Determine the (x, y) coordinate at the center of the cell enclosing the given text.  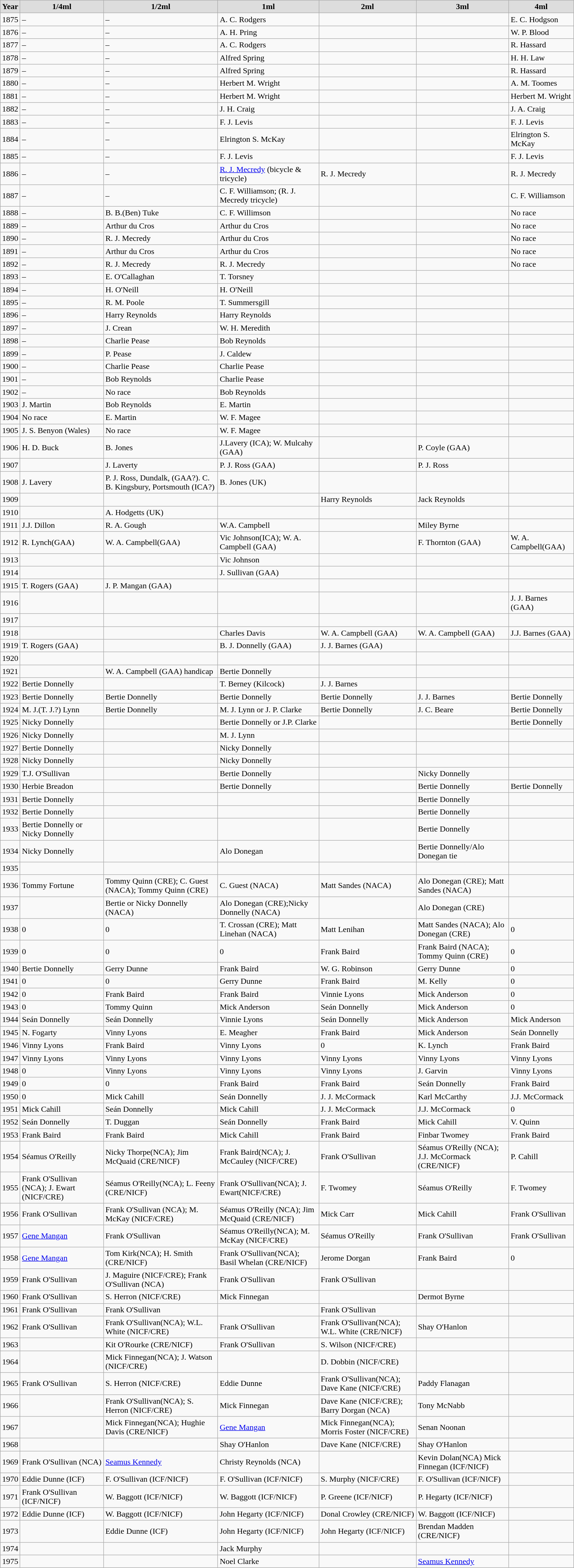
Frank O'Sullivan(NCA); W.L. White (NICF/CRE) (161, 1327)
1889 (10, 226)
B. Jones (UK) (268, 482)
Frank O'Sullivan (NCA); M. McKay (NICF/CRE) (161, 1214)
1878 (10, 58)
Alo Donegan (CRE);Nicky Donnelly (NACA) (268, 908)
Frank Baird (NACA); Tommy Quinn (CRE) (463, 951)
J. Laverty (161, 465)
1948 (10, 1071)
S. Wilson (NICF/CRE) (367, 1344)
1954 (10, 1157)
1883 (10, 122)
1927 (10, 748)
1942 (10, 994)
1964 (10, 1361)
1876 (10, 32)
1963 (10, 1344)
H. H. Law (541, 58)
1949 (10, 1084)
1893 (10, 277)
1968 (10, 1445)
1958 (10, 1258)
Frank O'Sullivan(NCA); Dave Kane (NICF/CRE) (367, 1384)
P. J. Ross, Dundalk, (GAA?). C. B. Kingsbury, Portsmouth (ICA?) (161, 482)
T. Duggan (161, 1122)
Jack Reynolds (463, 500)
Frank O'Sullivan (ICF/NICF) (62, 1496)
Senan Noonan (463, 1427)
Bertie Donnelly or J.P. Clarke (268, 722)
1910 (10, 512)
A. Hodgetts (UK) (161, 512)
Brendan Madden (CRE/NICF) (463, 1531)
1902 (10, 392)
1929 (10, 773)
1/2ml (161, 7)
J. A. Craig (541, 109)
W. H. Meredith (268, 328)
Finbar Twomey (463, 1135)
1955 (10, 1188)
T. Torsney (268, 277)
4ml (541, 7)
3ml (463, 7)
Mick Finnegan(NCA); Morris Foster (NICF/CRE) (367, 1427)
1913 (10, 560)
1951 (10, 1109)
1895 (10, 302)
1946 (10, 1045)
Charles Davis (268, 633)
Herbie Breadon (62, 786)
1941 (10, 981)
F. Thornton (GAA) (463, 542)
J. Lavery (62, 482)
Frank O'Sullivan (NCA) (62, 1462)
1881 (10, 96)
Alo Donegan (CRE) (463, 908)
Tom Kirk(NCA); H. Smith (CRE/NICF) (161, 1258)
1884 (10, 139)
1938 (10, 929)
1965 (10, 1384)
1971 (10, 1496)
B. Jones (161, 448)
1912 (10, 542)
J. Caldew (268, 353)
1888 (10, 213)
1952 (10, 1122)
Donal Crowley (CRE/NICF) (367, 1514)
R. Lynch(GAA) (62, 542)
M. Kelly (463, 981)
Frank O'Sullivan(NCA); S. Herron (NICF/CRE) (161, 1405)
J. Sullivan (GAA) (268, 573)
K. Lynch (463, 1045)
M. J.(T. J.?) Lynn (62, 710)
1947 (10, 1058)
Kevin Dolan(NCA) Mick Finnegan (ICF/NICF) (463, 1462)
1925 (10, 722)
1935 (10, 868)
1956 (10, 1214)
Séamus O'Reilly(NCA); M. McKay (NICF/CRE) (268, 1236)
Matt Sandes (NACA) (367, 886)
1924 (10, 710)
Bertie or Nicky Donnelly (NACA) (161, 908)
P. Pease (161, 353)
1891 (10, 251)
Year (10, 7)
1967 (10, 1427)
E. C. Hodgson (541, 19)
Vic Johnson(ICA); W. A. Campbell (GAA) (268, 542)
1972 (10, 1514)
1879 (10, 71)
1934 (10, 851)
1937 (10, 908)
Jerome Dorgan (367, 1258)
1919 (10, 646)
1960 (10, 1297)
Mick Finnegan(NCA); Hughie Davis (CRE/NICF) (161, 1427)
Mick Finnegan(NCA); J. Watson (NICF/CRE) (161, 1361)
2ml (367, 7)
1961 (10, 1310)
1922 (10, 684)
P. Greene (ICF/NICF) (367, 1496)
T. Crossan (CRE); Matt Linehan (NACA) (268, 929)
1928 (10, 761)
Nicky Thorpe(NCA); Jim McQuaid (CRE/NICF) (161, 1157)
1/4ml (62, 7)
Matt Sandes (NACA); Alo Donegan (CRE) (463, 929)
1953 (10, 1135)
Noel Clarke (268, 1561)
1886 (10, 173)
1890 (10, 239)
Frank Baird(NCA); J. McCauley (NICF/CRE) (268, 1157)
1975 (10, 1561)
Jack Murphy (268, 1549)
1950 (10, 1096)
M. J. Lynn (268, 735)
J. Garvin (463, 1071)
B. B.(Ben) Tuke (161, 213)
P. Cahill (541, 1157)
1906 (10, 448)
1916 (10, 603)
Kit O'Rourke (CRE/NICF) (161, 1344)
Matt Lenihan (367, 929)
R. M. Poole (161, 302)
H. D. Buck (62, 448)
1945 (10, 1032)
C. F. Williamson; (R. J. Mecredy tricycle) (268, 196)
A. M. Toomes (541, 83)
C. Guest (NACA) (268, 886)
1969 (10, 1462)
1900 (10, 366)
J. C. Beare (463, 710)
1899 (10, 353)
1901 (10, 379)
Alo Donegan (268, 851)
1892 (10, 264)
Dave Kane (NICF/CRE) (367, 1445)
1933 (10, 829)
W. P. Blood (541, 32)
1882 (10, 109)
Tommy Fortune (62, 886)
Séamus O'Reilly (NCA); Jim McQuaid (CRE/NICF) (268, 1214)
1917 (10, 620)
V. Quinn (541, 1122)
1966 (10, 1405)
Frank O'Sullivan(NCA); Basil Whelan (CRE/NICF) (268, 1258)
1921 (10, 671)
P. J. Ross (GAA) (268, 465)
Vic Johnson (268, 560)
W. G. Robinson (367, 969)
1875 (10, 19)
1905 (10, 430)
Tommy Quinn (CRE); C. Guest (NACA); Tommy Quinn (CRE) (161, 886)
R. A. Gough (161, 525)
J. H. Craig (268, 109)
D. Dobbin (NICF/CRE) (367, 1361)
N. Fogarty (62, 1032)
A. H. Pring (268, 32)
J.Lavery (ICA); W. Mulcahy (GAA) (268, 448)
J. Maguire (NICF/CRE); Frank O'Sullivan (NCA) (161, 1279)
Paddy Flanagan (463, 1384)
1970 (10, 1479)
1911 (10, 525)
1939 (10, 951)
J.J. Barnes (GAA) (541, 633)
1931 (10, 799)
1914 (10, 573)
1936 (10, 886)
T. Summersgill (268, 302)
1962 (10, 1327)
M. J. Lynn or J. P. Clarke (268, 710)
Bertie Donnelly or Nicky Donnelly (62, 829)
1923 (10, 697)
P. J. Ross (463, 465)
1908 (10, 482)
1894 (10, 290)
1887 (10, 196)
E. O'Callaghan (161, 277)
1903 (10, 405)
Séamus O'Reilly (NCA); J.J. McCormack (CRE/NICF) (463, 1157)
T.J. O'Sullivan (62, 773)
1973 (10, 1531)
1898 (10, 341)
1885 (10, 156)
Alo Donegan (CRE); Matt Sandes (NACA) (463, 886)
J. S. Benyon (Wales) (62, 430)
B. J. Donnelly (GAA) (268, 646)
W.A. Campbell (268, 525)
1957 (10, 1236)
1932 (10, 812)
1943 (10, 1007)
P. Coyle (GAA) (463, 448)
E. Meagher (268, 1032)
1877 (10, 45)
1897 (10, 328)
J. Martin (62, 405)
1904 (10, 418)
1926 (10, 735)
S. Murphy (NICF/CRE) (367, 1479)
Frank O'Sullivan (NCA); J. Ewart (NICF/CRE) (62, 1188)
1907 (10, 465)
Karl McCarthy (463, 1096)
R. J. Mecredy (bicycle & tricycle) (268, 173)
1944 (10, 1020)
Eddie Dunne (268, 1384)
Frank O'Sullivan(NCA); J. Ewart(NICF/CRE) (268, 1188)
J. Crean (161, 328)
1918 (10, 633)
1940 (10, 969)
Tony McNabb (463, 1405)
Christy Reynolds (NCA) (268, 1462)
C. F. Willimson (268, 213)
Mick Carr (367, 1214)
1909 (10, 500)
Frank O'Sullivan(NCA); W.L. White (CRE/NICF) (367, 1327)
J. P. Mangan (GAA) (161, 585)
J.J. Dillon (62, 525)
1959 (10, 1279)
1ml (268, 7)
Tommy Quinn (161, 1007)
Séamus O'Reilly(NCA); L. Feeny (CRE/NICF) (161, 1188)
W. A. Campbell (GAA) handicap (161, 671)
Dermot Byrne (463, 1297)
1896 (10, 315)
Dave Kane (NICF/CRE); Barry Dorgan (NCA) (367, 1405)
T. Berney (Kilcock) (268, 684)
1974 (10, 1549)
Miley Byrne (463, 525)
1880 (10, 83)
1915 (10, 585)
C. F. Williamson (541, 196)
P. Hegarty (ICF/NICF) (463, 1496)
1930 (10, 786)
Bertie Donnelly/Alo Donegan tie (463, 851)
1920 (10, 659)
